For the text-containing cell, return its midpoint in [x, y] coordinate format. 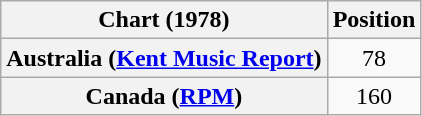
Position [374, 20]
Australia (Kent Music Report) [164, 58]
78 [374, 58]
Chart (1978) [164, 20]
160 [374, 96]
Canada (RPM) [164, 96]
